Provide the [X, Y] coordinate of the cell's center where the given text is located.  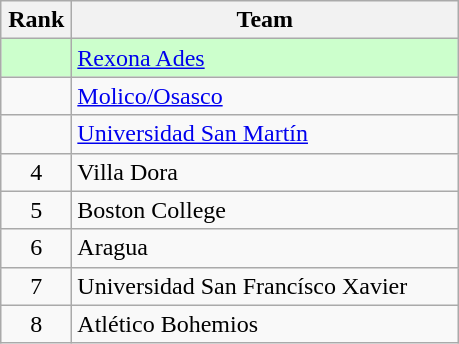
Rexona Ades [265, 58]
Team [265, 20]
7 [36, 286]
Villa Dora [265, 172]
Universidad San Francísco Xavier [265, 286]
6 [36, 248]
5 [36, 210]
Rank [36, 20]
Aragua [265, 248]
Universidad San Martín [265, 134]
Boston College [265, 210]
4 [36, 172]
8 [36, 324]
Atlético Bohemios [265, 324]
Molico/Osasco [265, 96]
